Detect which cell encompasses the target text, then output its [x, y] center coordinate. 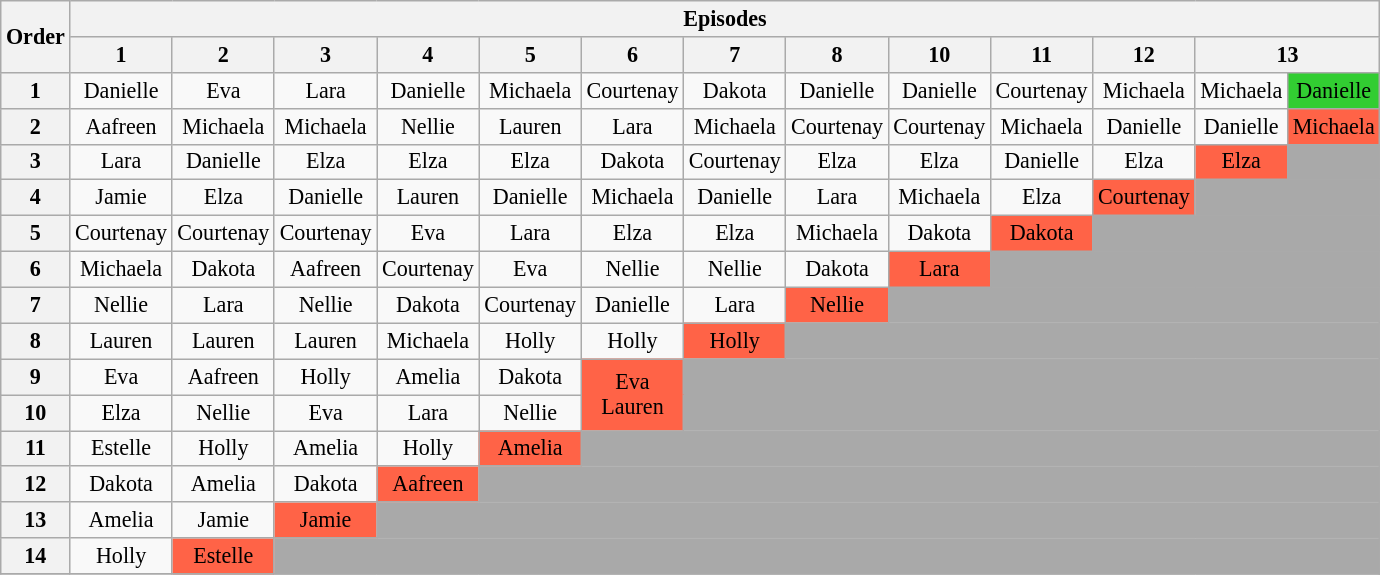
Episodes [725, 18]
EvaLauren [632, 395]
14 [36, 556]
Order [36, 36]
9 [36, 377]
